Provide the [x, y] coordinate of the cell's center where the given text is located.  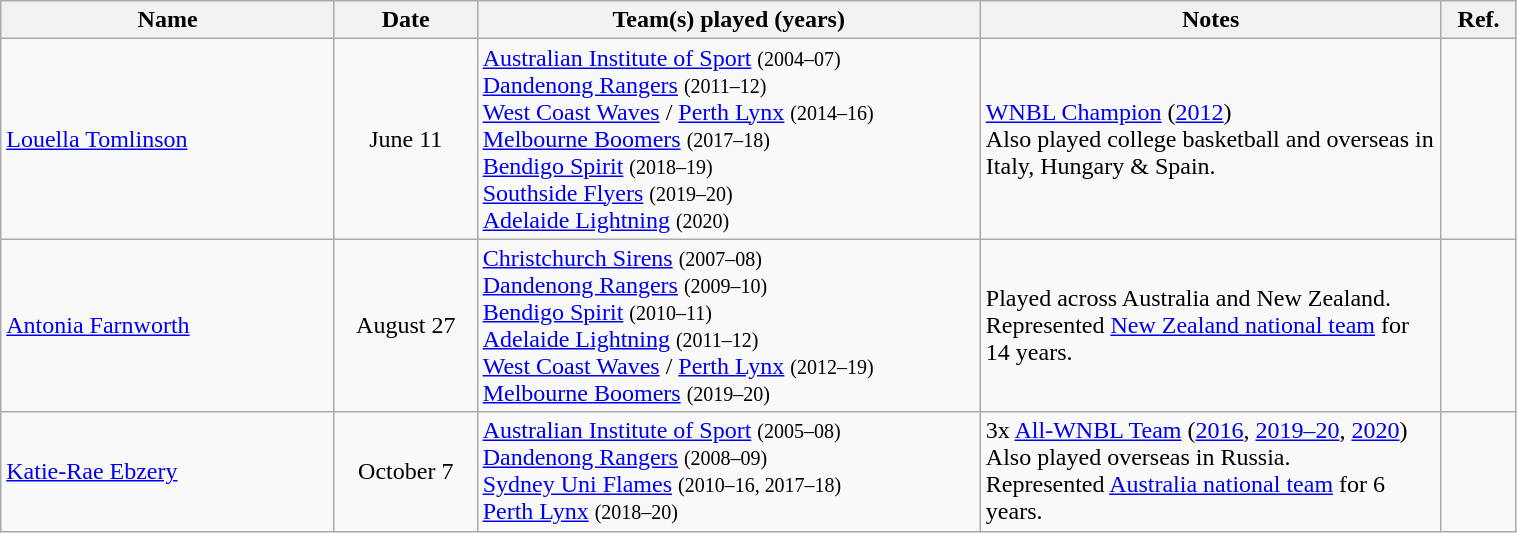
Louella Tomlinson [168, 139]
Notes [1210, 20]
October 7 [406, 472]
Ref. [1478, 20]
Date [406, 20]
Antonia Farnworth [168, 326]
Katie-Rae Ebzery [168, 472]
3x All-WNBL Team (2016, 2019–20, 2020)Also played overseas in Russia.Represented Australia national team for 6 years. [1210, 472]
Played across Australia and New Zealand.Represented New Zealand national team for 14 years. [1210, 326]
June 11 [406, 139]
Australian Institute of Sport (2005–08)Dandenong Rangers (2008–09)Sydney Uni Flames (2010–16, 2017–18)Perth Lynx (2018–20) [728, 472]
Team(s) played (years) [728, 20]
August 27 [406, 326]
WNBL Champion (2012)Also played college basketball and overseas in Italy, Hungary & Spain. [1210, 139]
Name [168, 20]
